Identify which cell holds the provided text, then report its (X, Y) central coordinate. 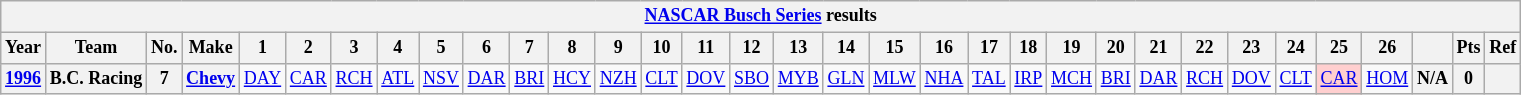
14 (846, 48)
NASCAR Busch Series results (761, 16)
TAL (989, 78)
Ref (1503, 48)
HCY (572, 78)
18 (1028, 48)
Year (24, 48)
MYB (798, 78)
11 (706, 48)
MLW (894, 78)
23 (1251, 48)
B.C. Racing (96, 78)
22 (1205, 48)
SBO (752, 78)
2 (308, 48)
20 (1116, 48)
N/A (1433, 78)
10 (662, 48)
21 (1158, 48)
Chevy (211, 78)
IRP (1028, 78)
Make (211, 48)
6 (486, 48)
0 (1468, 78)
Team (96, 48)
15 (894, 48)
No. (164, 48)
MCH (1072, 78)
9 (618, 48)
5 (442, 48)
3 (354, 48)
1996 (24, 78)
16 (944, 48)
12 (752, 48)
NSV (442, 78)
Pts (1468, 48)
NZH (618, 78)
8 (572, 48)
26 (1388, 48)
13 (798, 48)
GLN (846, 78)
19 (1072, 48)
HOM (1388, 78)
17 (989, 48)
DAY (262, 78)
4 (398, 48)
ATL (398, 78)
NHA (944, 78)
25 (1339, 48)
24 (1296, 48)
1 (262, 48)
